Return the [X, Y] coordinate for the center point of the cell that contains the specified text.  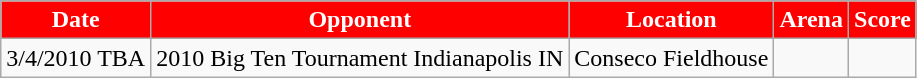
Location [672, 20]
Date [76, 20]
Score [883, 20]
3/4/2010 TBA [76, 58]
Arena [812, 20]
Conseco Fieldhouse [672, 58]
Opponent [360, 20]
2010 Big Ten Tournament Indianapolis IN [360, 58]
